Identify which cell holds the provided text, then report its [X, Y] central coordinate. 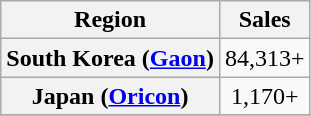
Region [110, 20]
84,313+ [264, 58]
Sales [264, 20]
1,170+ [264, 96]
Japan (Oricon) [110, 96]
South Korea (Gaon) [110, 58]
